From the cell containing the given text, extract its center point as [X, Y] coordinate. 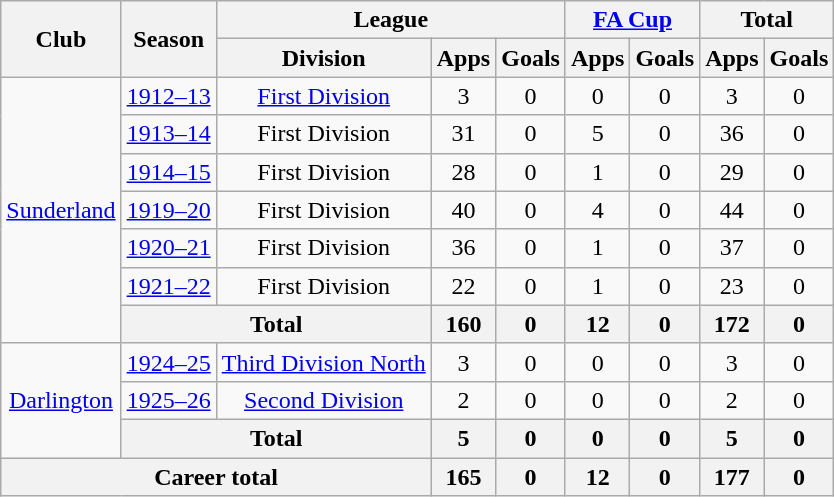
4 [597, 210]
Career total [216, 477]
177 [732, 477]
1919–20 [168, 210]
1920–21 [168, 248]
Darlington [61, 400]
37 [732, 248]
Sunderland [61, 210]
1913–14 [168, 134]
Season [168, 39]
Club [61, 39]
31 [463, 134]
Third Division North [324, 362]
1912–13 [168, 96]
1914–15 [168, 172]
160 [463, 324]
29 [732, 172]
Second Division [324, 400]
Division [324, 58]
40 [463, 210]
22 [463, 286]
44 [732, 210]
23 [732, 286]
1921–22 [168, 286]
FA Cup [632, 20]
1924–25 [168, 362]
172 [732, 324]
165 [463, 477]
28 [463, 172]
League [390, 20]
1925–26 [168, 400]
